Return (X, Y) of the center of cell containing provided text 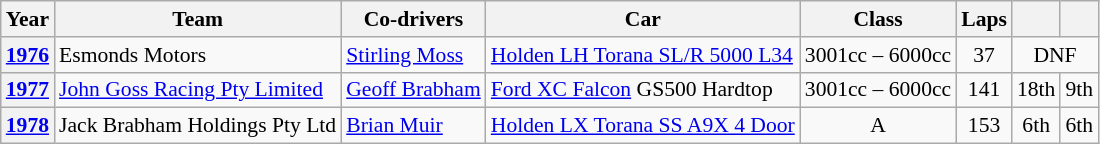
Team (198, 19)
Jack Brabham Holdings Pty Ltd (198, 126)
18th (1036, 90)
Car (643, 19)
Holden LX Torana SS A9X 4 Door (643, 126)
A (878, 126)
Year (28, 19)
153 (984, 126)
1976 (28, 55)
John Goss Racing Pty Limited (198, 90)
Brian Muir (414, 126)
Esmonds Motors (198, 55)
1977 (28, 90)
Co-drivers (414, 19)
Laps (984, 19)
1978 (28, 126)
9th (1079, 90)
141 (984, 90)
Geoff Brabham (414, 90)
DNF (1055, 55)
Holden LH Torana SL/R 5000 L34 (643, 55)
Class (878, 19)
Stirling Moss (414, 55)
Ford XC Falcon GS500 Hardtop (643, 90)
37 (984, 55)
